Output the (x, y) coordinate of the center of the cell containing the given text.  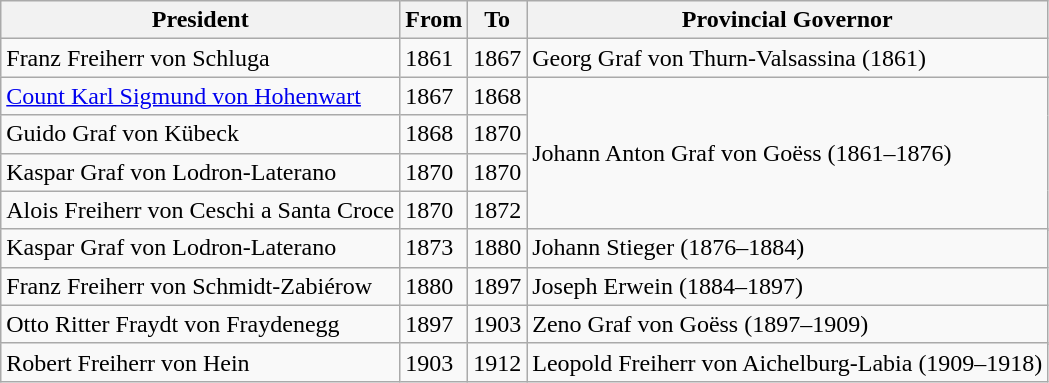
Georg Graf von Thurn-Valsassina (1861) (788, 58)
Leopold Freiherr von Aichelburg-Labia (1909–1918) (788, 362)
Alois Freiherr von Ceschi a Santa Croce (200, 210)
Robert Freiherr von Hein (200, 362)
Guido Graf von Kübeck (200, 134)
1872 (498, 210)
President (200, 20)
Franz Freiherr von Schmidt-Zabiérow (200, 286)
Count Karl Sigmund von Hohenwart (200, 96)
Otto Ritter Fraydt von Fraydenegg (200, 324)
Joseph Erwein (1884–1897) (788, 286)
To (498, 20)
Zeno Graf von Goëss (1897–1909) (788, 324)
Franz Freiherr von Schluga (200, 58)
1912 (498, 362)
Johann Anton Graf von Goëss (1861–1876) (788, 153)
1861 (434, 58)
1873 (434, 248)
Provincial Governor (788, 20)
Johann Stieger (1876–1884) (788, 248)
From (434, 20)
